From the cell containing the given text, extract its center point as (X, Y) coordinate. 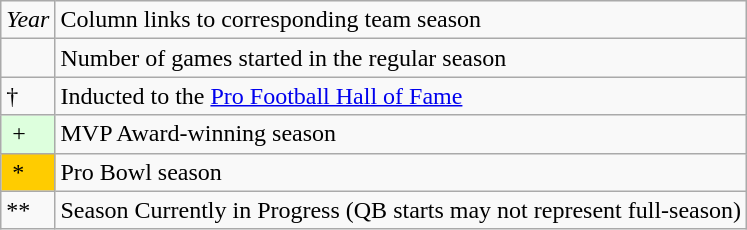
Number of games started in the regular season (401, 58)
+ (28, 134)
Inducted to the Pro Football Hall of Fame (401, 96)
Column links to corresponding team season (401, 20)
** (28, 210)
* (28, 172)
† (28, 96)
Year (28, 20)
MVP Award-winning season (401, 134)
Pro Bowl season (401, 172)
Season Currently in Progress (QB starts may not represent full-season) (401, 210)
